Detect which cell encompasses the target text, then output its (X, Y) center coordinate. 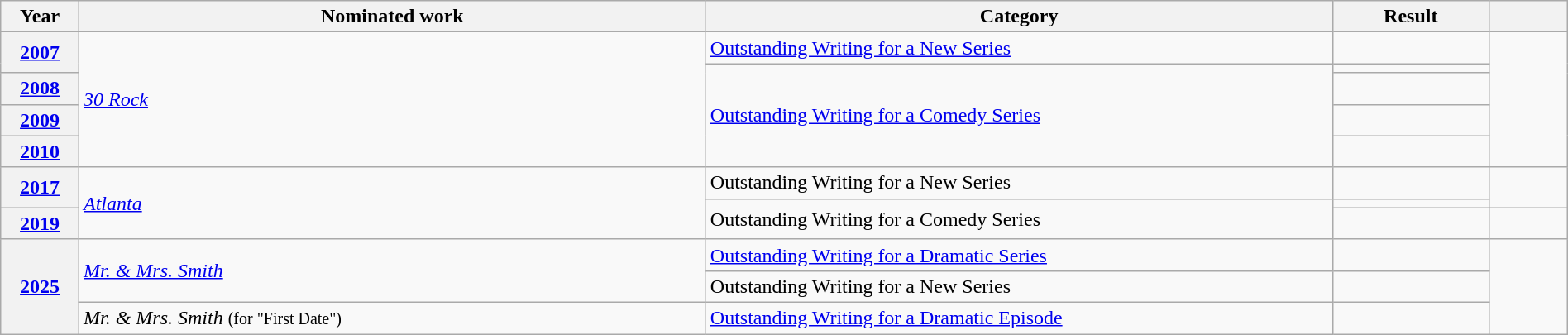
Result (1411, 17)
Nominated work (392, 17)
Mr. & Mrs. Smith (for "First Date") (392, 318)
2019 (40, 223)
Outstanding Writing for a Dramatic Episode (1019, 318)
Outstanding Writing for a Dramatic Series (1019, 255)
2009 (40, 120)
2017 (40, 187)
2007 (40, 53)
Mr. & Mrs. Smith (392, 270)
Year (40, 17)
30 Rock (392, 99)
2010 (40, 151)
Category (1019, 17)
2008 (40, 89)
2025 (40, 286)
Atlanta (392, 203)
